Extract the (x, y) coordinate from the center of the cell holding the provided text.  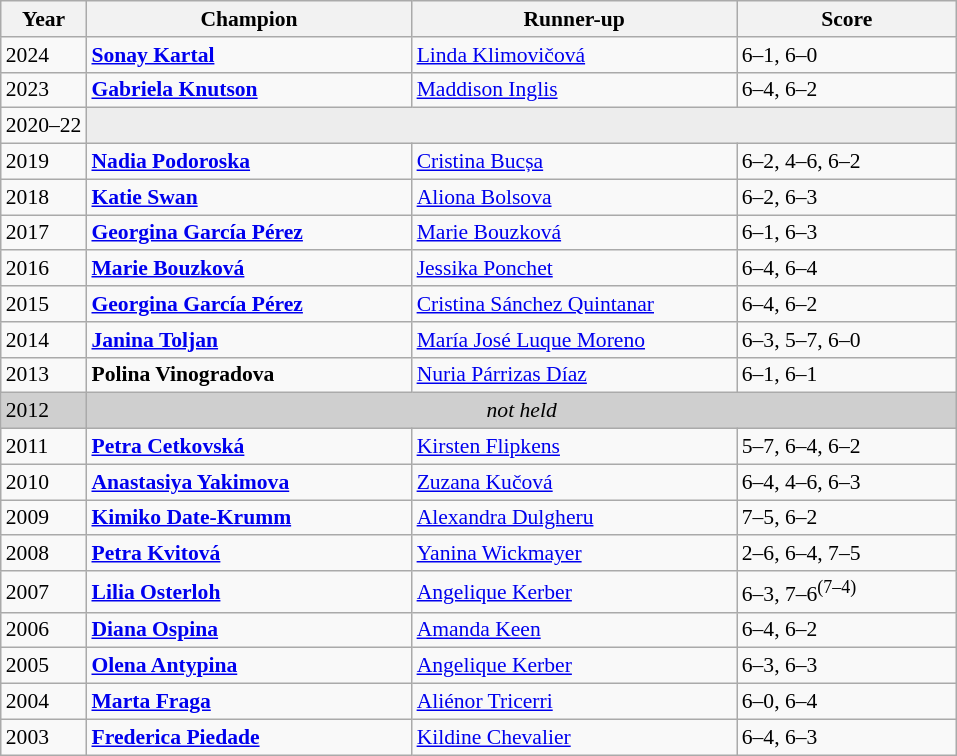
Polina Vinogradova (248, 375)
6–2, 4–6, 6–2 (847, 162)
2013 (44, 375)
Petra Cetkovská (248, 447)
Year (44, 19)
Frederica Piedade (248, 737)
Anastasiya Yakimova (248, 482)
2009 (44, 518)
6–0, 6–4 (847, 702)
Lilia Osterloh (248, 592)
not held (521, 411)
Amanda Keen (574, 630)
6–3, 7–6(7–4) (847, 592)
Maddison Inglis (574, 90)
2017 (44, 233)
2006 (44, 630)
Gabriela Knutson (248, 90)
Nuria Párrizas Díaz (574, 375)
6–2, 6–3 (847, 197)
2020–22 (44, 126)
2010 (44, 482)
6–1, 6–0 (847, 55)
2008 (44, 554)
2014 (44, 340)
2007 (44, 592)
Sonay Kartal (248, 55)
2016 (44, 269)
Cristina Sánchez Quintanar (574, 304)
2–6, 6–4, 7–5 (847, 554)
6–4, 6–4 (847, 269)
Zuzana Kučová (574, 482)
Diana Ospina (248, 630)
Kildine Chevalier (574, 737)
6–1, 6–3 (847, 233)
2023 (44, 90)
Jessika Ponchet (574, 269)
María José Luque Moreno (574, 340)
2005 (44, 666)
Score (847, 19)
2018 (44, 197)
Linda Klimovičová (574, 55)
7–5, 6–2 (847, 518)
Janina Toljan (248, 340)
6–3, 6–3 (847, 666)
2019 (44, 162)
2012 (44, 411)
Champion (248, 19)
2003 (44, 737)
Katie Swan (248, 197)
6–1, 6–1 (847, 375)
Alexandra Dulgheru (574, 518)
Aliona Bolsova (574, 197)
6–4, 6–3 (847, 737)
Marta Fraga (248, 702)
2004 (44, 702)
5–7, 6–4, 6–2 (847, 447)
2024 (44, 55)
Kirsten Flipkens (574, 447)
Kimiko Date-Krumm (248, 518)
6–4, 4–6, 6–3 (847, 482)
2015 (44, 304)
Aliénor Tricerri (574, 702)
2011 (44, 447)
6–3, 5–7, 6–0 (847, 340)
Petra Kvitová (248, 554)
Olena Antypina (248, 666)
Nadia Podoroska (248, 162)
Yanina Wickmayer (574, 554)
Runner-up (574, 19)
Cristina Bucșa (574, 162)
